Return the [x, y] coordinate for the center point of the cell that contains the specified text.  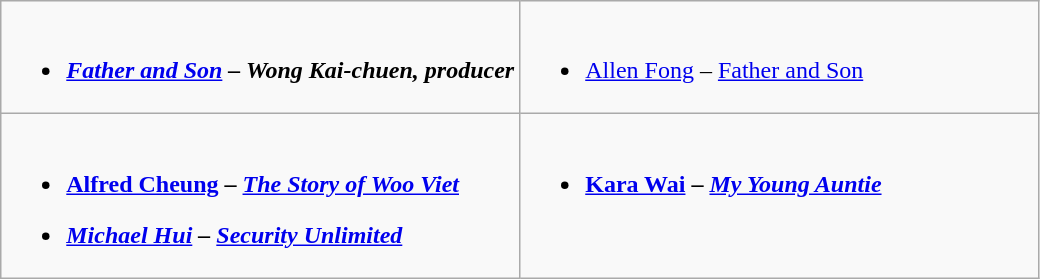
Father and Son – Wong Kai-chuen, producer [260, 58]
Allen Fong – Father and Son [780, 58]
Alfred Cheung – The Story of Woo VietMichael Hui – Security Unlimited [260, 196]
Kara Wai – My Young Auntie [780, 196]
